Locate the cell with the specified text and output its [x, y] center coordinate. 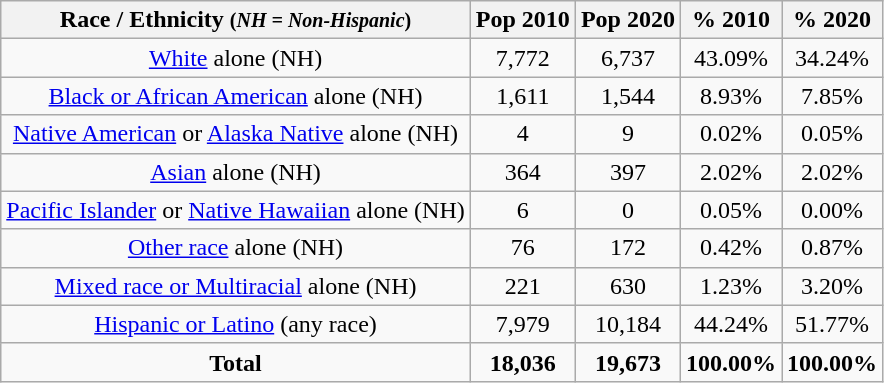
630 [628, 286]
44.24% [730, 324]
76 [522, 248]
364 [522, 172]
Black or African American alone (NH) [236, 96]
0.42% [730, 248]
3.20% [832, 286]
Other race alone (NH) [236, 248]
7,979 [522, 324]
51.77% [832, 324]
34.24% [832, 58]
18,036 [522, 362]
Pop 2020 [628, 20]
0.02% [730, 134]
10,184 [628, 324]
Asian alone (NH) [236, 172]
% 2020 [832, 20]
White alone (NH) [236, 58]
7.85% [832, 96]
Mixed race or Multiracial alone (NH) [236, 286]
172 [628, 248]
4 [522, 134]
43.09% [730, 58]
19,673 [628, 362]
Total [236, 362]
0.00% [832, 210]
Pacific Islander or Native Hawaiian alone (NH) [236, 210]
Race / Ethnicity (NH = Non-Hispanic) [236, 20]
397 [628, 172]
221 [522, 286]
0.87% [832, 248]
7,772 [522, 58]
Hispanic or Latino (any race) [236, 324]
Native American or Alaska Native alone (NH) [236, 134]
1,544 [628, 96]
8.93% [730, 96]
6,737 [628, 58]
0 [628, 210]
1,611 [522, 96]
6 [522, 210]
1.23% [730, 286]
% 2010 [730, 20]
Pop 2010 [522, 20]
9 [628, 134]
